Return [x, y] of the center of cell containing provided text 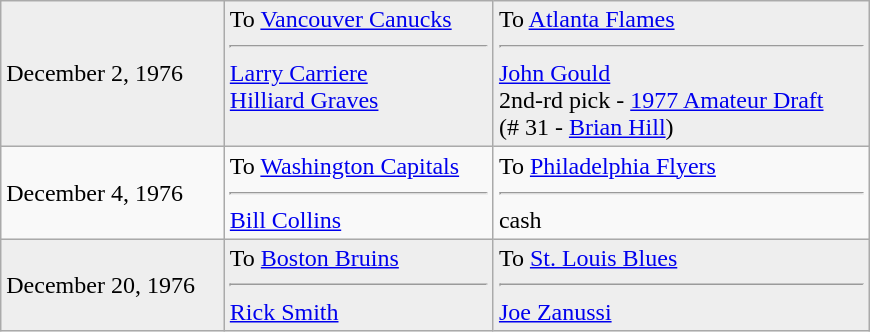
December 4, 1976 [113, 193]
To Boston BruinsRick Smith [358, 285]
To St. Louis BluesJoe Zanussi [681, 285]
December 20, 1976 [113, 285]
To Vancouver CanucksLarry CarriereHilliard Graves [358, 74]
To Washington CapitalsBill Collins [358, 193]
To Philadelphia Flyerscash [681, 193]
December 2, 1976 [113, 74]
To Atlanta FlamesJohn Gould2nd-rd pick - 1977 Amateur Draft(# 31 - Brian Hill) [681, 74]
